Identify which cell holds the provided text, then report its [X, Y] central coordinate. 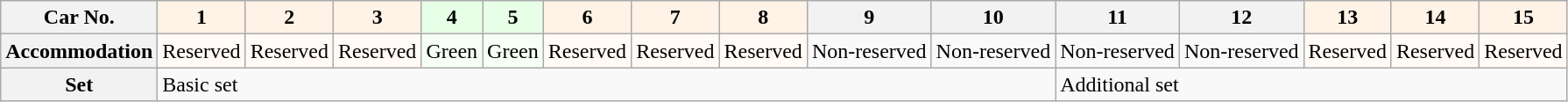
10 [993, 18]
Set [79, 84]
7 [675, 18]
12 [1241, 18]
14 [1435, 18]
9 [869, 18]
Additional set [1311, 84]
6 [587, 18]
1 [201, 18]
4 [452, 18]
5 [513, 18]
8 [763, 18]
Basic set [606, 84]
2 [289, 18]
3 [378, 18]
11 [1118, 18]
Accommodation [79, 51]
15 [1523, 18]
13 [1347, 18]
Car No. [79, 18]
